Extract the (x, y) coordinate from the center of the cell holding the provided text.  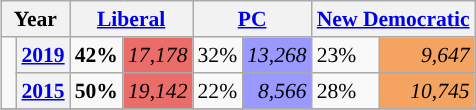
2019 (42, 55)
Year (36, 19)
New Democratic (394, 19)
42% (96, 55)
8,566 (276, 91)
28% (346, 91)
9,647 (428, 55)
19,142 (158, 91)
Liberal (132, 19)
2015 (42, 91)
50% (96, 91)
PC (252, 19)
22% (217, 91)
10,745 (428, 91)
23% (346, 55)
32% (217, 55)
13,268 (276, 55)
17,178 (158, 55)
